Search for the cell housing the specified text and yield its [X, Y] center coordinate. 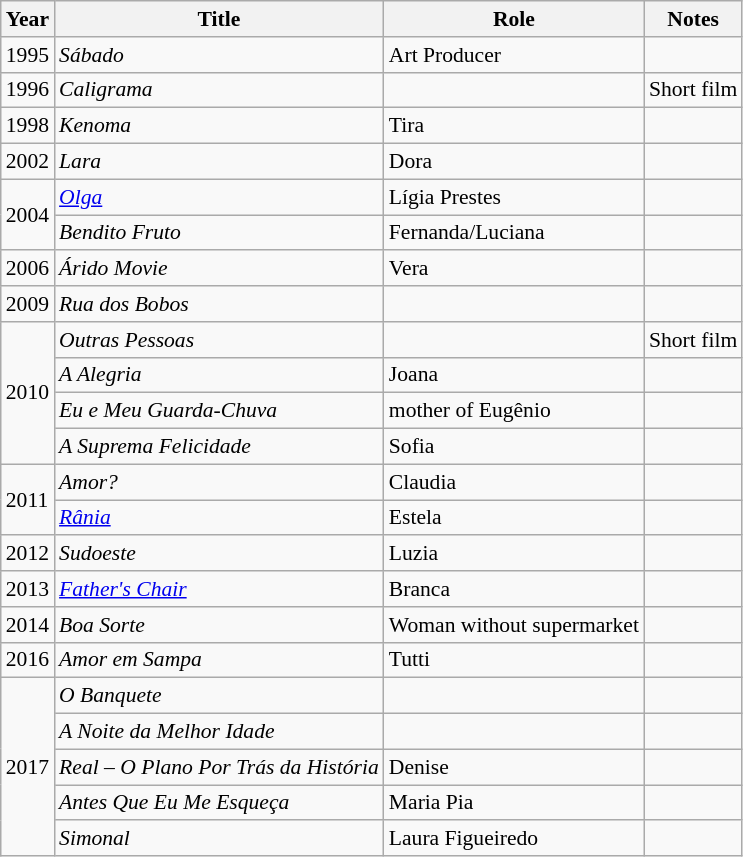
Árido Movie [219, 269]
Year [28, 19]
Eu e Meu Guarda-Chuva [219, 411]
Outras Pessoas [219, 340]
2002 [28, 162]
Kenoma [219, 126]
A Suprema Felicidade [219, 447]
Boa Sorte [219, 625]
Father's Chair [219, 589]
Tutti [514, 660]
Rua dos Bobos [219, 304]
Caligrama [219, 90]
A Noite da Melhor Idade [219, 732]
Vera [514, 269]
2016 [28, 660]
Fernanda/Luciana [514, 233]
Maria Pia [514, 803]
Notes [693, 19]
2013 [28, 589]
Branca [514, 589]
Luzia [514, 554]
Role [514, 19]
Amor em Sampa [219, 660]
Sábado [219, 55]
1998 [28, 126]
Estela [514, 518]
Sofia [514, 447]
mother of Eugênio [514, 411]
Rânia [219, 518]
Olga [219, 197]
Denise [514, 767]
Simonal [219, 839]
2004 [28, 214]
2012 [28, 554]
Sudoeste [219, 554]
Claudia [514, 482]
Art Producer [514, 55]
Woman without supermarket [514, 625]
2010 [28, 393]
Tira [514, 126]
A Alegria [219, 375]
2006 [28, 269]
Lígia Prestes [514, 197]
Antes Que Eu Me Esqueça [219, 803]
1995 [28, 55]
2011 [28, 500]
Dora [514, 162]
2009 [28, 304]
2014 [28, 625]
1996 [28, 90]
Lara [219, 162]
Laura Figueiredo [514, 839]
Bendito Fruto [219, 233]
O Banquete [219, 696]
Amor? [219, 482]
2017 [28, 767]
Joana [514, 375]
Title [219, 19]
Real – O Plano Por Trás da História [219, 767]
